Scan for the cell matching the given text and deliver its (X, Y) coordinate at center. 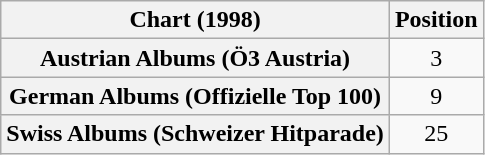
9 (436, 96)
German Albums (Offizielle Top 100) (196, 96)
Chart (1998) (196, 20)
Position (436, 20)
3 (436, 58)
Austrian Albums (Ö3 Austria) (196, 58)
Swiss Albums (Schweizer Hitparade) (196, 134)
25 (436, 134)
